Scan for the cell matching the given text and deliver its [X, Y] coordinate at center. 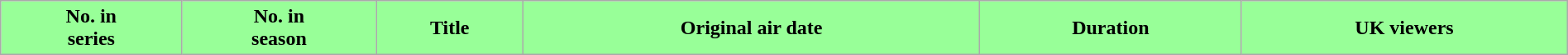
Title [450, 28]
UK viewers [1404, 28]
No. inseason [280, 28]
No. inseries [91, 28]
Original air date [751, 28]
Duration [1111, 28]
